Output the [X, Y] coordinate of the center of the cell containing the given text.  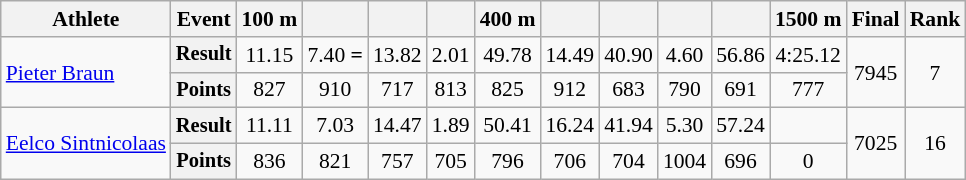
4:25.12 [808, 55]
821 [335, 162]
696 [740, 162]
796 [508, 162]
2.01 [451, 55]
57.24 [740, 126]
790 [684, 90]
691 [740, 90]
14.49 [570, 55]
836 [269, 162]
4.60 [684, 55]
706 [570, 162]
11.15 [269, 55]
Rank [936, 19]
49.78 [508, 55]
7945 [876, 72]
Athlete [86, 19]
11.11 [269, 126]
16 [936, 144]
13.82 [398, 55]
1004 [684, 162]
14.47 [398, 126]
912 [570, 90]
7.40 = [335, 55]
41.94 [628, 126]
813 [451, 90]
400 m [508, 19]
825 [508, 90]
717 [398, 90]
56.86 [740, 55]
827 [269, 90]
0 [808, 162]
40.90 [628, 55]
1.89 [451, 126]
Pieter Braun [86, 72]
757 [398, 162]
1500 m [808, 19]
7025 [876, 144]
704 [628, 162]
50.41 [508, 126]
7 [936, 72]
910 [335, 90]
16.24 [570, 126]
Eelco Sintnicolaas [86, 144]
777 [808, 90]
Final [876, 19]
Event [204, 19]
7.03 [335, 126]
100 m [269, 19]
683 [628, 90]
705 [451, 162]
5.30 [684, 126]
